Pinpoint the cell where the given text exists, returning its [X, Y] midpoint coordinate. 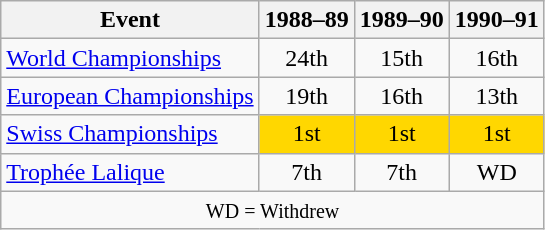
1988–89 [306, 20]
24th [306, 58]
Swiss Championships [130, 134]
1990–91 [496, 20]
World Championships [130, 58]
1989–90 [402, 20]
WD [496, 172]
13th [496, 96]
19th [306, 96]
Trophée Lalique [130, 172]
European Championships [130, 96]
Event [130, 20]
15th [402, 58]
WD = Withdrew [273, 210]
